Detect which cell encompasses the target text, then output its (X, Y) center coordinate. 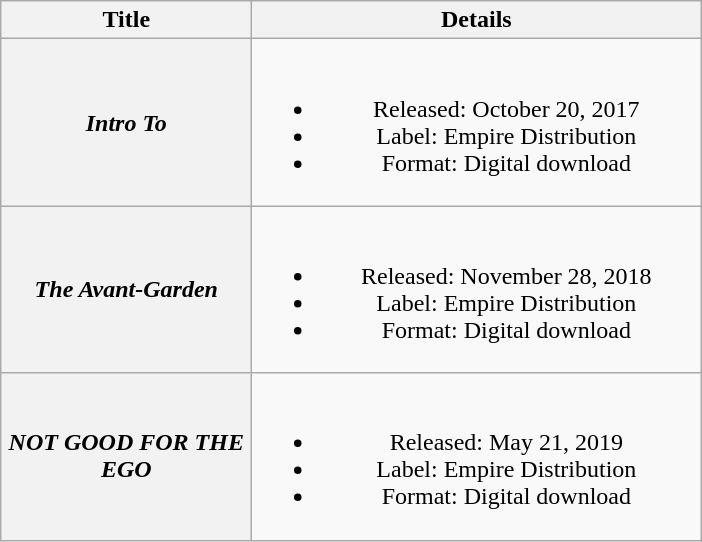
Released: October 20, 2017Label: Empire DistributionFormat: Digital download (476, 122)
Released: November 28, 2018Label: Empire DistributionFormat: Digital download (476, 290)
Title (126, 20)
Released: May 21, 2019Label: Empire DistributionFormat: Digital download (476, 456)
The Avant-Garden (126, 290)
NOT GOOD FOR THE EGO (126, 456)
Intro To (126, 122)
Details (476, 20)
